Extract the [x, y] coordinate from the center of the cell holding the provided text.  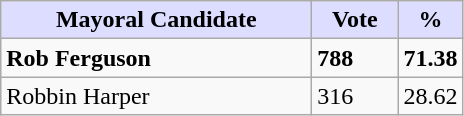
Rob Ferguson [156, 58]
Mayoral Candidate [156, 20]
71.38 [430, 58]
28.62 [430, 96]
Robbin Harper [156, 96]
316 [355, 96]
788 [355, 58]
Vote [355, 20]
% [430, 20]
